Search for the cell housing the specified text and yield its (X, Y) center coordinate. 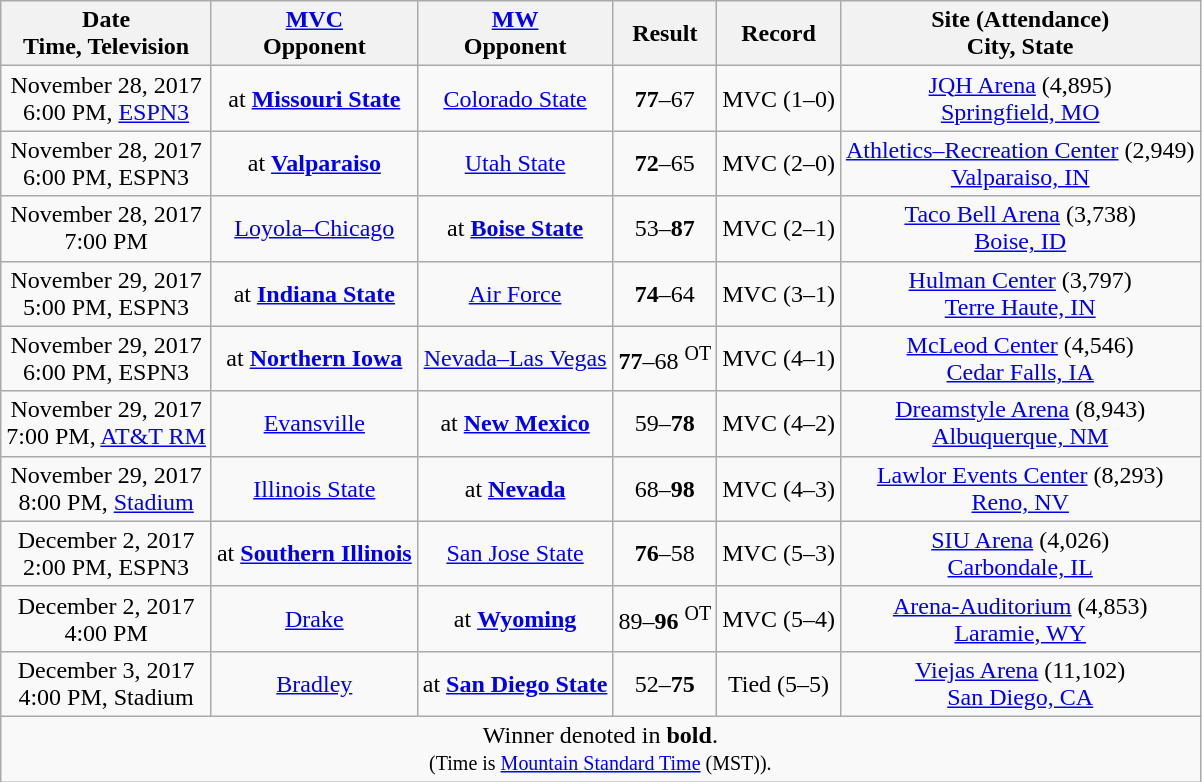
December 3, 20174:00 PM, Stadium (106, 684)
Dreamstyle Arena (8,943)Albuquerque, NM (1020, 424)
52–75 (665, 684)
74–64 (665, 294)
77–67 (665, 98)
at New Mexico (515, 424)
MVCOpponent (314, 34)
JQH Arena (4,895)Springfield, MO (1020, 98)
SIU Arena (4,026)Carbondale, IL (1020, 554)
at Nevada (515, 488)
November 29, 20178:00 PM, Stadium (106, 488)
at Northern Iowa (314, 358)
at Boise State (515, 228)
76–58 (665, 554)
McLeod Center (4,546)Cedar Falls, IA (1020, 358)
MVC (3–1) (779, 294)
89–96 OT (665, 618)
Athletics–Recreation Center (2,949)Valparaiso, IN (1020, 164)
Tied (5–5) (779, 684)
MWOpponent (515, 34)
Hulman Center (3,797)Terre Haute, IN (1020, 294)
San Jose State (515, 554)
59–78 (665, 424)
68–98 (665, 488)
Winner denoted in bold.(Time is Mountain Standard Time (MST)). (600, 748)
Illinois State (314, 488)
Taco Bell Arena (3,738)Boise, ID (1020, 228)
Colorado State (515, 98)
MVC (1–0) (779, 98)
DateTime, Television (106, 34)
Bradley (314, 684)
November 29, 20176:00 PM, ESPN3 (106, 358)
Record (779, 34)
53–87 (665, 228)
MVC (2–1) (779, 228)
Lawlor Events Center (8,293)Reno, NV (1020, 488)
Loyola–Chicago (314, 228)
at Valparaiso (314, 164)
Arena-Auditorium (4,853)Laramie, WY (1020, 618)
December 2, 20174:00 PM (106, 618)
Drake (314, 618)
MVC (4–3) (779, 488)
at Wyoming (515, 618)
MVC (4–2) (779, 424)
at Southern Illinois (314, 554)
MVC (5–4) (779, 618)
MVC (5–3) (779, 554)
MVC (2–0) (779, 164)
Utah State (515, 164)
Site (Attendance)City, State (1020, 34)
November 29, 20177:00 PM, AT&T RM (106, 424)
November 29, 20175:00 PM, ESPN3 (106, 294)
at Missouri State (314, 98)
Nevada–Las Vegas (515, 358)
Air Force (515, 294)
Evansville (314, 424)
Viejas Arena (11,102)San Diego, CA (1020, 684)
at San Diego State (515, 684)
MVC (4–1) (779, 358)
November 28, 20177:00 PM (106, 228)
Result (665, 34)
72–65 (665, 164)
December 2, 20172:00 PM, ESPN3 (106, 554)
77–68 OT (665, 358)
at Indiana State (314, 294)
